For the text-containing cell, return its midpoint in [x, y] coordinate format. 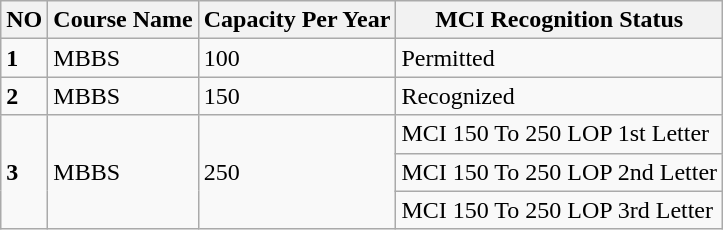
Capacity Per Year [297, 20]
1 [24, 58]
2 [24, 96]
150 [297, 96]
100 [297, 58]
Course Name [123, 20]
250 [297, 172]
Permitted [560, 58]
3 [24, 172]
MCI 150 To 250 LOP 2nd Letter [560, 172]
Recognized [560, 96]
MCI 150 To 250 LOP 3rd Letter [560, 210]
MCI Recognition Status [560, 20]
NO [24, 20]
MCI 150 To 250 LOP 1st Letter [560, 134]
